Provide the (X, Y) coordinate of the cell's center where the given text is located.  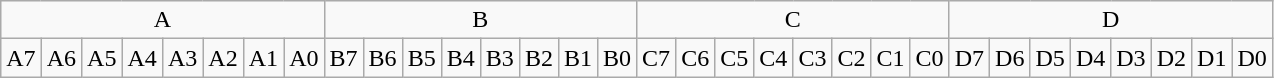
D (1110, 20)
D1 (1212, 58)
B2 (538, 58)
D0 (1252, 58)
A4 (142, 58)
D2 (1171, 58)
B5 (422, 58)
A (162, 20)
A3 (182, 58)
D7 (969, 58)
B1 (578, 58)
C2 (852, 58)
A5 (102, 58)
A7 (21, 58)
A1 (263, 58)
C4 (774, 58)
C7 (656, 58)
A6 (61, 58)
C3 (812, 58)
B0 (616, 58)
B6 (382, 58)
C (794, 20)
C1 (890, 58)
B7 (344, 58)
B (480, 20)
D6 (1010, 58)
A2 (223, 58)
D3 (1131, 58)
C0 (930, 58)
C6 (696, 58)
C5 (734, 58)
A0 (304, 58)
B3 (500, 58)
D4 (1090, 58)
D5 (1050, 58)
B4 (460, 58)
